Return [x, y] of the center of cell containing provided text 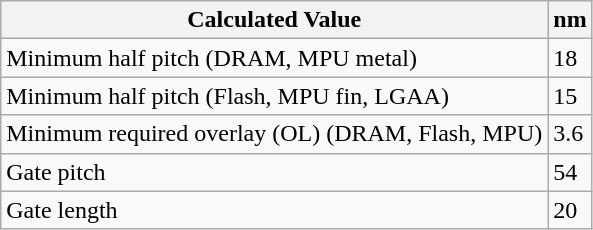
18 [570, 58]
20 [570, 210]
Minimum required overlay (OL) (DRAM, Flash, MPU) [274, 134]
nm [570, 20]
15 [570, 96]
Calculated Value [274, 20]
Minimum half pitch (Flash, MPU fin, LGAA) [274, 96]
54 [570, 172]
Minimum half pitch (DRAM, MPU metal) [274, 58]
Gate pitch [274, 172]
Gate length [274, 210]
3.6 [570, 134]
